Extract the (X, Y) coordinate from the center of the cell holding the provided text.  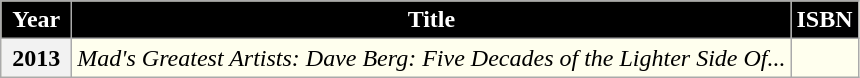
Year (36, 20)
2013 (36, 58)
Mad's Greatest Artists: Dave Berg: Five Decades of the Lighter Side Of... (432, 58)
Title (432, 20)
ISBN (824, 20)
